Find where the given text appears and provide that cell's center as [x, y] coordinate. 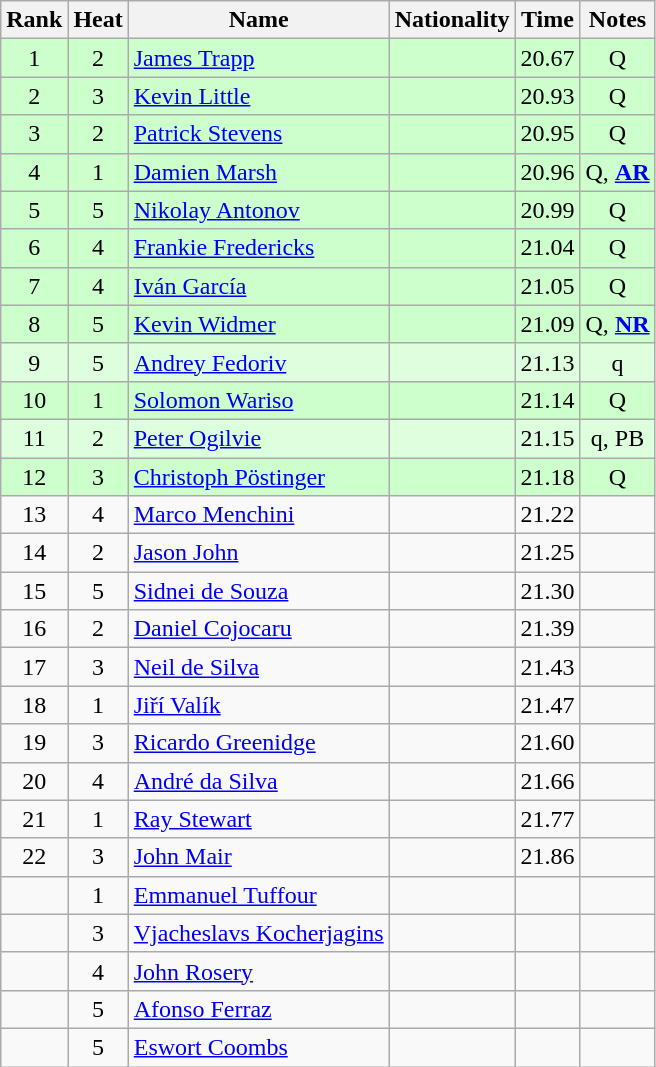
Andrey Fedoriv [258, 362]
Damien Marsh [258, 172]
Jason John [258, 553]
12 [34, 477]
21.47 [548, 705]
21 [34, 819]
Nikolay Antonov [258, 210]
21.25 [548, 553]
14 [34, 553]
Notes [618, 20]
21.09 [548, 324]
21.39 [548, 629]
Kevin Widmer [258, 324]
20.96 [548, 172]
21.60 [548, 743]
Ray Stewart [258, 819]
21.22 [548, 515]
Frankie Fredericks [258, 248]
21.15 [548, 438]
James Trapp [258, 58]
21.05 [548, 286]
Q, NR [618, 324]
22 [34, 857]
Marco Menchini [258, 515]
Jiří Valík [258, 705]
21.30 [548, 591]
11 [34, 438]
Kevin Little [258, 96]
Name [258, 20]
21.86 [548, 857]
Patrick Stevens [258, 134]
10 [34, 400]
André da Silva [258, 781]
9 [34, 362]
17 [34, 667]
Peter Ogilvie [258, 438]
Rank [34, 20]
Christoph Pöstinger [258, 477]
13 [34, 515]
q, PB [618, 438]
Q, AR [618, 172]
Vjacheslavs Kocherjagins [258, 933]
7 [34, 286]
21.18 [548, 477]
20.67 [548, 58]
Nationality [452, 20]
John Rosery [258, 971]
Heat [98, 20]
Eswort Coombs [258, 1047]
Solomon Wariso [258, 400]
6 [34, 248]
20.95 [548, 134]
Afonso Ferraz [258, 1009]
q [618, 362]
8 [34, 324]
Time [548, 20]
Daniel Cojocaru [258, 629]
21.43 [548, 667]
21.77 [548, 819]
19 [34, 743]
Ricardo Greenidge [258, 743]
John Mair [258, 857]
21.13 [548, 362]
Emmanuel Tuffour [258, 895]
16 [34, 629]
20 [34, 781]
20.93 [548, 96]
21.04 [548, 248]
21.14 [548, 400]
Iván García [258, 286]
15 [34, 591]
20.99 [548, 210]
Sidnei de Souza [258, 591]
Neil de Silva [258, 667]
18 [34, 705]
21.66 [548, 781]
